Find where the given text appears and provide that cell's center as (x, y) coordinate. 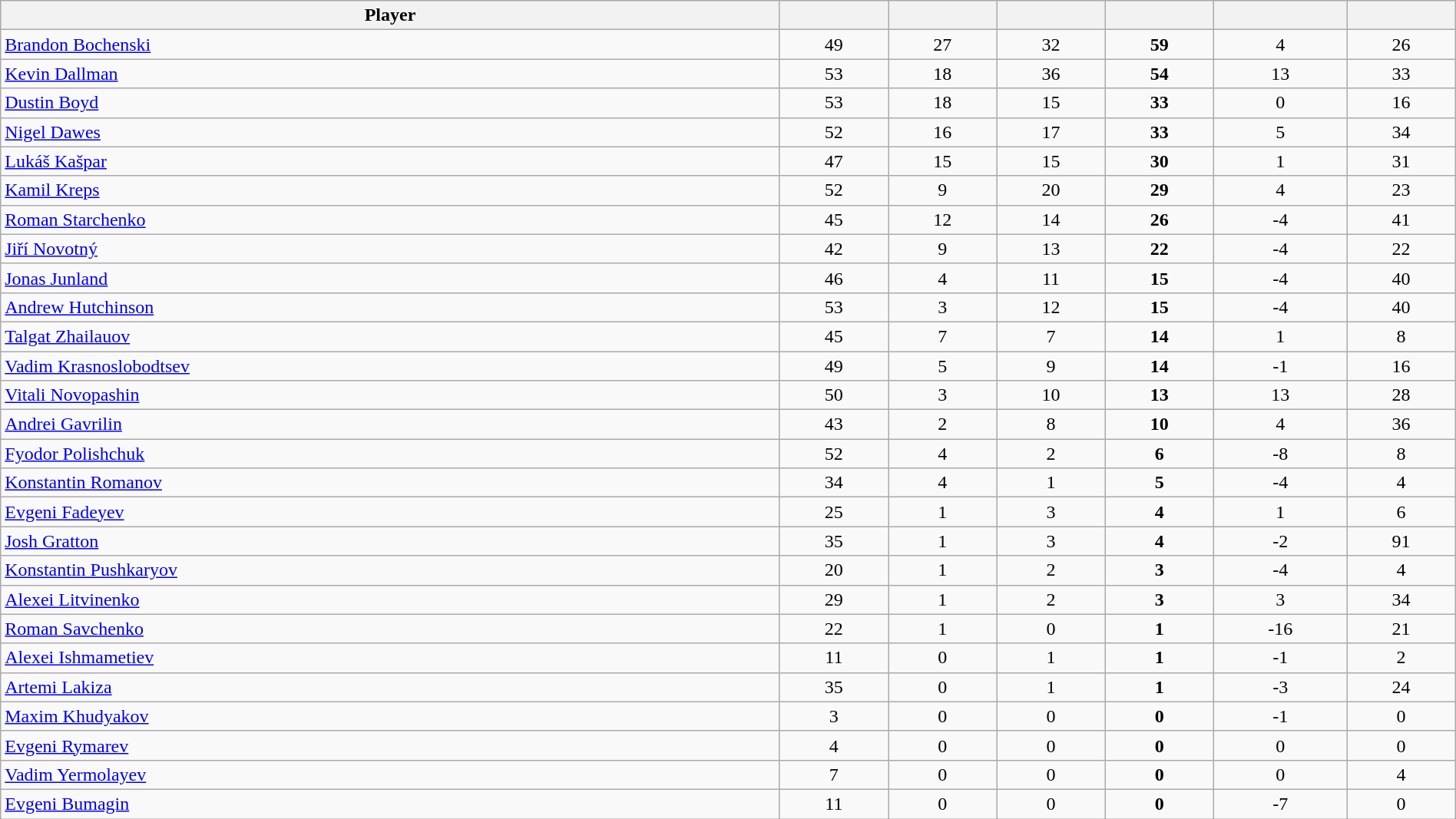
Vadim Krasnoslobodtsev (390, 366)
54 (1160, 74)
-16 (1280, 629)
Alexei Litvinenko (390, 599)
Alexei Ishmametiev (390, 658)
30 (1160, 161)
Kevin Dallman (390, 74)
Lukáš Kašpar (390, 161)
27 (941, 45)
-8 (1280, 454)
46 (834, 278)
43 (834, 424)
Jiří Novotný (390, 249)
-7 (1280, 804)
Nigel Dawes (390, 132)
32 (1051, 45)
Maxim Khudyakov (390, 716)
24 (1401, 687)
42 (834, 249)
Roman Savchenko (390, 629)
Andrei Gavrilin (390, 424)
59 (1160, 45)
23 (1401, 190)
Konstantin Romanov (390, 483)
91 (1401, 541)
Jonas Junland (390, 278)
-2 (1280, 541)
25 (834, 512)
Dustin Boyd (390, 103)
28 (1401, 395)
Evgeni Rymarev (390, 745)
Josh Gratton (390, 541)
Konstantin Pushkaryov (390, 570)
Evgeni Fadeyev (390, 512)
Brandon Bochenski (390, 45)
Talgat Zhailauov (390, 336)
Fyodor Polishchuk (390, 454)
50 (834, 395)
47 (834, 161)
Vitali Novopashin (390, 395)
Andrew Hutchinson (390, 307)
Evgeni Bumagin (390, 804)
21 (1401, 629)
Vadim Yermolayev (390, 774)
41 (1401, 220)
-3 (1280, 687)
Roman Starchenko (390, 220)
Player (390, 15)
Artemi Lakiza (390, 687)
Kamil Kreps (390, 190)
31 (1401, 161)
17 (1051, 132)
